For the text-containing cell, return its midpoint in [X, Y] coordinate format. 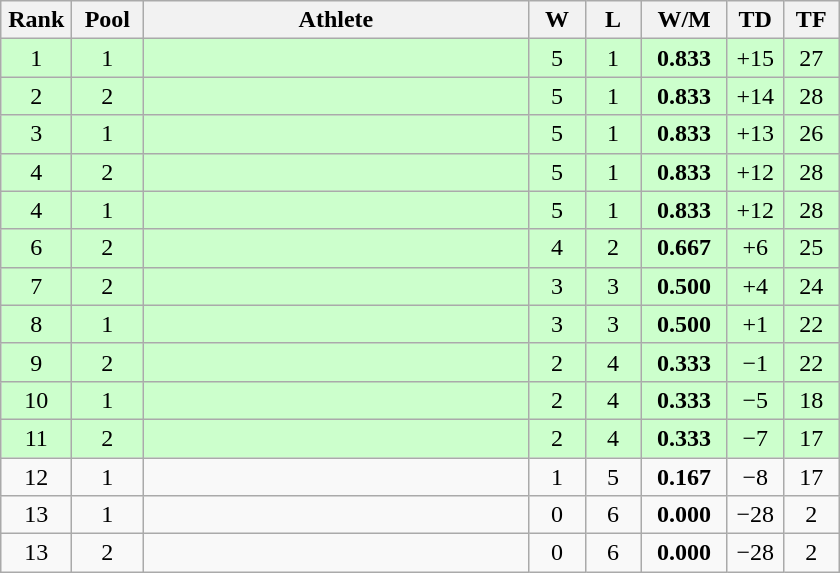
W [557, 20]
+15 [755, 58]
TD [755, 20]
Pool [108, 20]
9 [36, 362]
W/M [684, 20]
+14 [755, 96]
11 [36, 438]
7 [36, 286]
26 [811, 134]
25 [811, 248]
Athlete [336, 20]
0.167 [684, 477]
−5 [755, 400]
+13 [755, 134]
L [613, 20]
−1 [755, 362]
−7 [755, 438]
12 [36, 477]
8 [36, 324]
18 [811, 400]
24 [811, 286]
0.667 [684, 248]
+4 [755, 286]
−8 [755, 477]
+6 [755, 248]
27 [811, 58]
TF [811, 20]
10 [36, 400]
+1 [755, 324]
Rank [36, 20]
